Return (X, Y) of the center of cell containing provided text 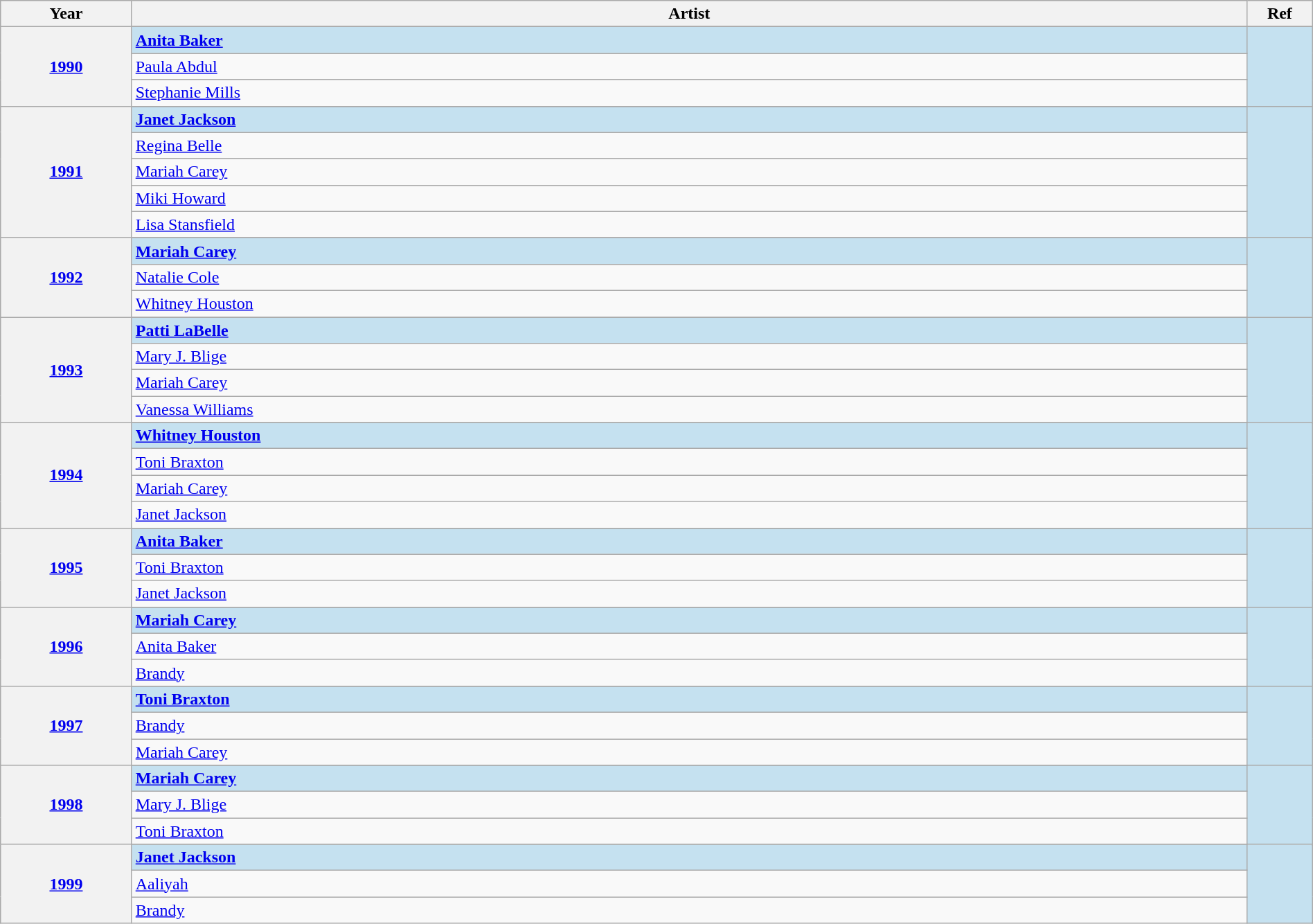
1995 (66, 567)
1990 (66, 66)
Stephanie Mills (689, 93)
Ref (1280, 14)
Artist (689, 14)
1993 (66, 370)
1997 (66, 725)
1992 (66, 277)
Vanessa Williams (689, 409)
Regina Belle (689, 145)
Paula Abdul (689, 66)
1999 (66, 884)
1998 (66, 805)
Patti LaBelle (689, 330)
1996 (66, 646)
Miki Howard (689, 198)
Natalie Cole (689, 277)
Aaliyah (689, 884)
Lisa Stansfield (689, 224)
1994 (66, 475)
Year (66, 14)
1991 (66, 172)
